Pinpoint the cell where the given text exists, returning its (x, y) midpoint coordinate. 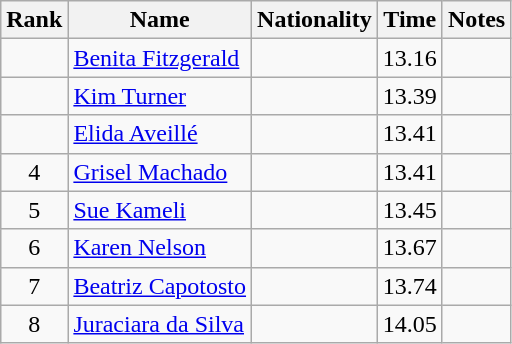
Name (160, 20)
Kim Turner (160, 96)
Beatriz Capotosto (160, 286)
4 (34, 172)
13.16 (410, 58)
7 (34, 286)
13.45 (410, 210)
Nationality (315, 20)
Elida Aveillé (160, 134)
14.05 (410, 324)
Grisel Machado (160, 172)
Benita Fitzgerald (160, 58)
Time (410, 20)
Rank (34, 20)
13.39 (410, 96)
Sue Kameli (160, 210)
8 (34, 324)
Juraciara da Silva (160, 324)
6 (34, 248)
5 (34, 210)
Notes (476, 20)
13.67 (410, 248)
13.74 (410, 286)
Karen Nelson (160, 248)
